Pinpoint the cell where the given text exists, returning its [x, y] midpoint coordinate. 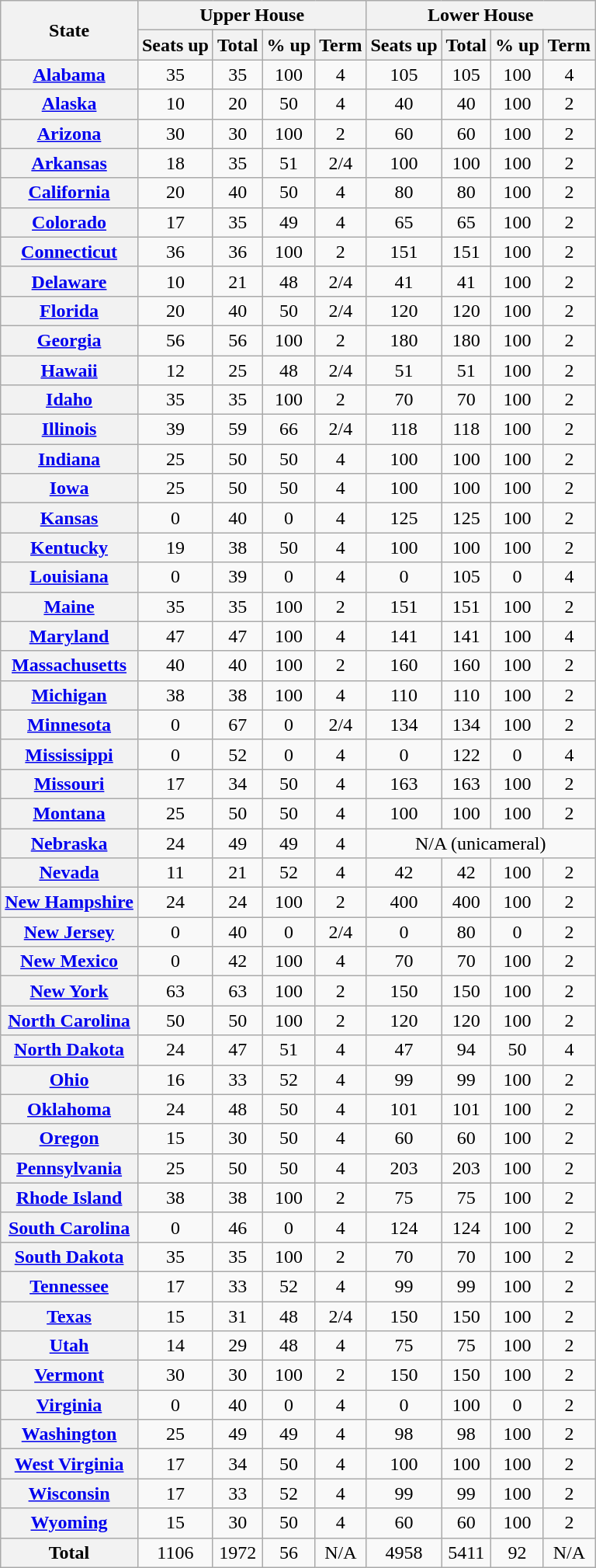
Massachusetts [70, 666]
Kansas [70, 518]
Nevada [70, 873]
Maryland [70, 636]
11 [175, 873]
Nebraska [70, 843]
Arizona [70, 134]
Pennsylvania [70, 1168]
Georgia [70, 340]
Illinois [70, 429]
Oklahoma [70, 1109]
59 [237, 429]
Maine [70, 607]
Lower House [481, 16]
67 [237, 725]
Kentucky [70, 548]
Oregon [70, 1139]
North Dakota [70, 1050]
Alabama [70, 75]
5411 [466, 1552]
Louisiana [70, 577]
Iowa [70, 488]
46 [237, 1227]
14 [175, 1346]
Washington [70, 1434]
18 [175, 163]
16 [175, 1080]
Michigan [70, 695]
Mississippi [70, 754]
Virginia [70, 1405]
Florida [70, 311]
Indiana [70, 459]
California [70, 193]
Rhode Island [70, 1198]
New Jersey [70, 932]
West Virginia [70, 1464]
Wyoming [70, 1523]
New Hampshire [70, 902]
South Dakota [70, 1257]
31 [237, 1316]
Upper House [251, 16]
Delaware [70, 281]
Minnesota [70, 725]
1972 [237, 1552]
Wisconsin [70, 1493]
92 [518, 1552]
4958 [404, 1552]
Connecticut [70, 252]
122 [466, 754]
New York [70, 991]
12 [175, 370]
Idaho [70, 400]
Hawaii [70, 370]
Texas [70, 1316]
1106 [175, 1552]
Arkansas [70, 163]
Missouri [70, 784]
North Carolina [70, 1020]
Ohio [70, 1080]
94 [466, 1050]
N/A (unicameral) [481, 843]
State [70, 30]
Colorado [70, 222]
Utah [70, 1346]
Tennessee [70, 1286]
Vermont [70, 1375]
Montana [70, 813]
66 [289, 429]
South Carolina [70, 1227]
Alaska [70, 104]
29 [237, 1346]
19 [175, 548]
New Mexico [70, 961]
